Scan for the cell matching the given text and deliver its [x, y] coordinate at center. 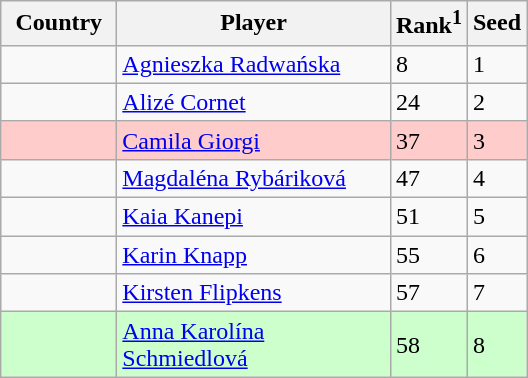
37 [428, 140]
4 [496, 178]
5 [496, 217]
Anna Karolína Schmiedlová [254, 344]
57 [428, 293]
Player [254, 24]
Camila Giorgi [254, 140]
47 [428, 178]
Agnieszka Radwańska [254, 64]
2 [496, 102]
Rank1 [428, 24]
Magdaléna Rybáriková [254, 178]
51 [428, 217]
Karin Knapp [254, 255]
Kaia Kanepi [254, 217]
Alizé Cornet [254, 102]
1 [496, 64]
58 [428, 344]
3 [496, 140]
7 [496, 293]
Kirsten Flipkens [254, 293]
Seed [496, 24]
6 [496, 255]
55 [428, 255]
24 [428, 102]
Country [59, 24]
